From the cell containing the given text, extract its center point as (X, Y) coordinate. 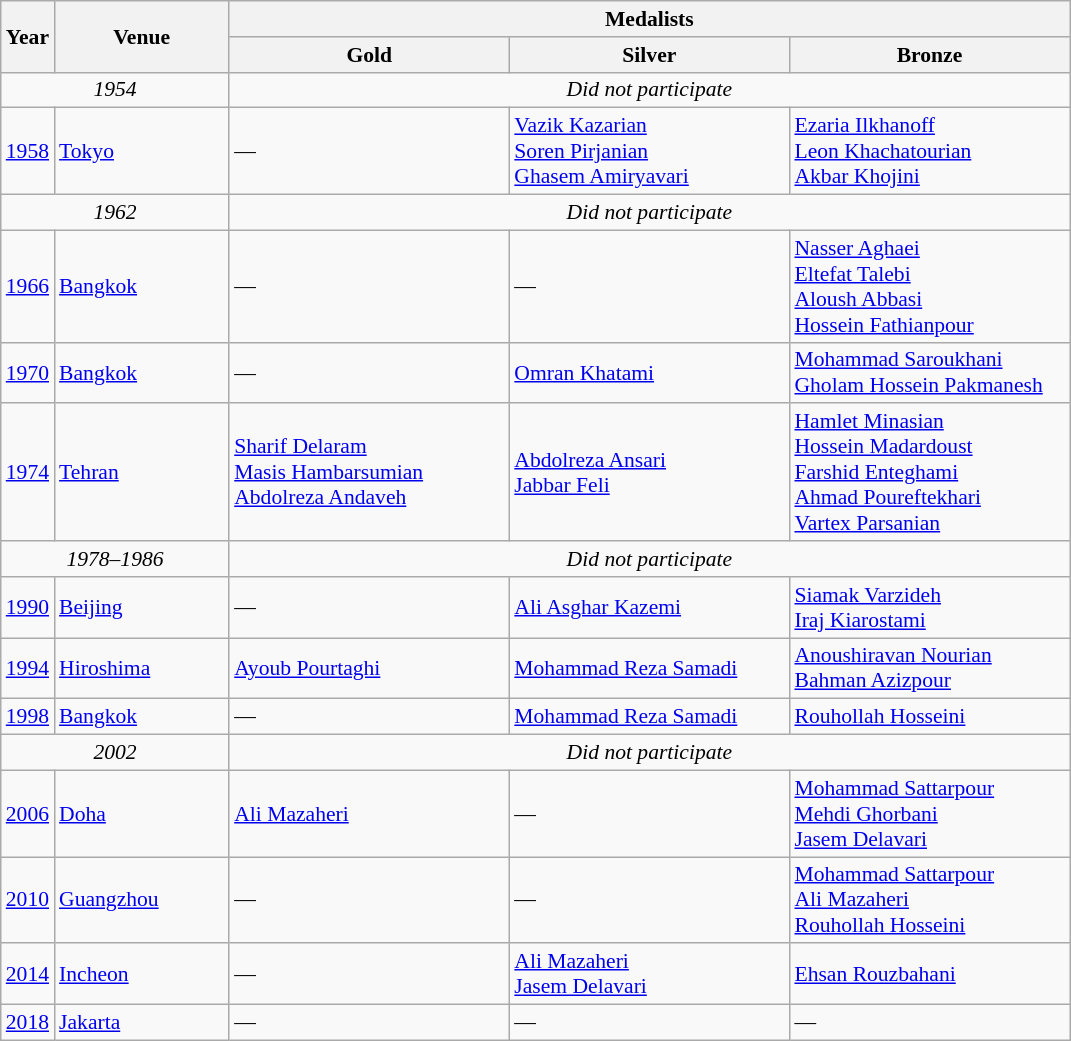
Siamak VarzidehIraj Kiarostami (929, 608)
Ali Asghar Kazemi (649, 608)
Sharif DelaramMasis HambarsumianAbdolreza Andaveh (369, 473)
Silver (649, 55)
Ehsan Rouzbahani (929, 974)
1958 (28, 152)
2002 (115, 753)
Mohammad SaroukhaniGholam Hossein Pakmanesh (929, 372)
1962 (115, 213)
Nasser AghaeiEltefat TalebiAloush AbbasiHossein Fathianpour (929, 286)
1978–1986 (115, 559)
Guangzhou (142, 900)
Abdolreza AnsariJabbar Feli (649, 473)
2018 (28, 1023)
2006 (28, 814)
Doha (142, 814)
Tokyo (142, 152)
1974 (28, 473)
Medalists (649, 19)
Incheon (142, 974)
1970 (28, 372)
Ali MazaheriJasem Delavari (649, 974)
1954 (115, 90)
Tehran (142, 473)
Ali Mazaheri (369, 814)
Jakarta (142, 1023)
Venue (142, 36)
Gold (369, 55)
Vazik KazarianSoren PirjanianGhasem Amiryavari (649, 152)
Hamlet MinasianHossein MadardoustFarshid EnteghamiAhmad PoureftekhariVartex Parsanian (929, 473)
Ayoub Pourtaghi (369, 668)
Bronze (929, 55)
Omran Khatami (649, 372)
2014 (28, 974)
Ezaria IlkhanoffLeon KhachatourianAkbar Khojini (929, 152)
Hiroshima (142, 668)
2010 (28, 900)
1990 (28, 608)
Year (28, 36)
1994 (28, 668)
1966 (28, 286)
1998 (28, 717)
Mohammad SattarpourAli MazaheriRouhollah Hosseini (929, 900)
Anoushiravan NourianBahman Azizpour (929, 668)
Beijing (142, 608)
Rouhollah Hosseini (929, 717)
Mohammad SattarpourMehdi GhorbaniJasem Delavari (929, 814)
